Determine the [X, Y] coordinate at the center of the cell enclosing the given text.  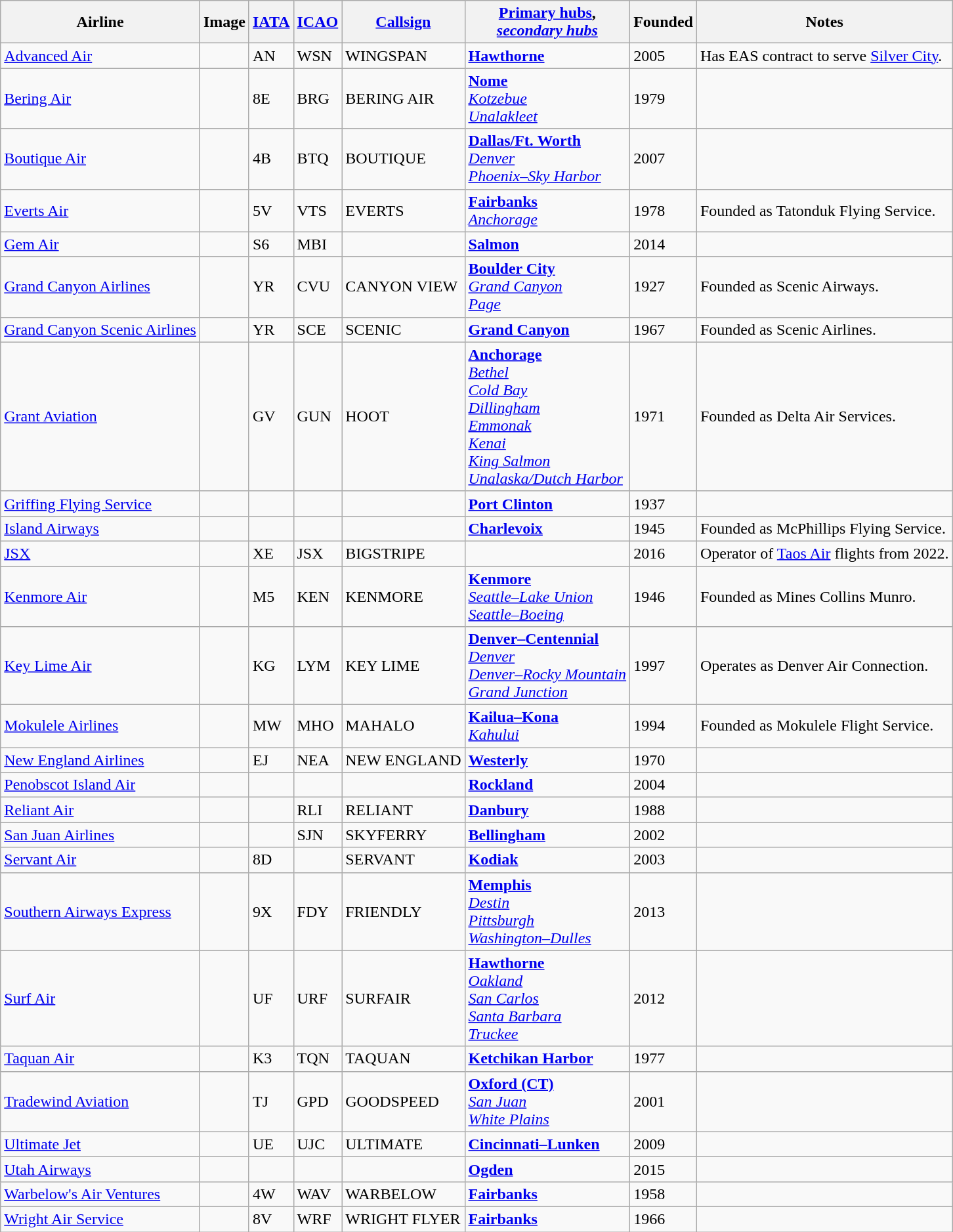
8E [271, 98]
Kailua–KonaKahului [547, 726]
Founded as Delta Air Services. [824, 416]
WAV [318, 1194]
Airline [100, 22]
GOODSPEED [403, 1101]
Grand Canyon [547, 329]
Surf Air [100, 998]
2009 [664, 1144]
8V [271, 1219]
K3 [271, 1059]
FDY [318, 911]
VTS [318, 210]
2007 [664, 159]
9X [271, 911]
ULTIMATE [403, 1144]
New England Airlines [100, 760]
Danbury [547, 810]
1945 [664, 528]
1978 [664, 210]
Rockland [547, 785]
Notes [824, 22]
8D [271, 860]
MAHALO [403, 726]
Operates as Denver Air Connection. [824, 666]
HawthorneOaklandSan CarlosSanta BarbaraTruckee [547, 998]
SCE [318, 329]
4W [271, 1194]
1927 [664, 287]
BIGSTRIPE [403, 553]
M5 [271, 596]
WSN [318, 56]
GUN [318, 416]
Grant Aviation [100, 416]
Gem Air [100, 244]
Key Lime Air [100, 666]
Penobscot Island Air [100, 785]
MW [271, 726]
San Juan Airlines [100, 835]
2004 [664, 785]
2003 [664, 860]
Operator of Taos Air flights from 2022. [824, 553]
SCENIC [403, 329]
HOOT [403, 416]
CVU [318, 287]
1979 [664, 98]
RELIANT [403, 810]
Founded as Scenic Airlines. [824, 329]
TAQUAN [403, 1059]
KENMORE [403, 596]
2002 [664, 835]
SURFAIR [403, 998]
Warbelow's Air Ventures [100, 1194]
Tradewind Aviation [100, 1101]
EVERTS [403, 210]
GV [271, 416]
4B [271, 159]
Griffing Flying Service [100, 503]
Founded as Mokulele Flight Service. [824, 726]
WINGSPAN [403, 56]
2012 [664, 998]
Kenmore Air [100, 596]
Servant Air [100, 860]
Boutique Air [100, 159]
Founded as Scenic Airways. [824, 287]
Grand Canyon Airlines [100, 287]
Wright Air Service [100, 1219]
2015 [664, 1169]
Everts Air [100, 210]
Reliant Air [100, 810]
1966 [664, 1219]
Has EAS contract to serve Silver City. [824, 56]
Founded as McPhillips Flying Service. [824, 528]
URF [318, 998]
Bering Air [100, 98]
Founded [664, 22]
MBI [318, 244]
Kodiak [547, 860]
1970 [664, 760]
BERING AIR [403, 98]
UJC [318, 1144]
NEW ENGLAND [403, 760]
Oxford (CT)San Juan White Plains [547, 1101]
SJN [318, 835]
ICAO [318, 22]
BRG [318, 98]
2014 [664, 244]
Callsign [403, 22]
EJ [271, 760]
1937 [664, 503]
1958 [664, 1194]
Founded as Mines Collins Munro. [824, 596]
KG [271, 666]
Mokulele Airlines [100, 726]
Primary hubs, secondary hubs [547, 22]
CANYON VIEW [403, 287]
NomeKotzebueUnalakleet [547, 98]
Ogden [547, 1169]
WRF [318, 1219]
SERVANT [403, 860]
WARBELOW [403, 1194]
XE [271, 553]
BOUTIQUE [403, 159]
MemphisDestinPittsburghWashington–Dulles [547, 911]
1977 [664, 1059]
Salmon [547, 244]
GPD [318, 1101]
1967 [664, 329]
Utah Airways [100, 1169]
Founded as Tatonduk Flying Service. [824, 210]
WRIGHT FLYER [403, 1219]
KenmoreSeattle–Lake UnionSeattle–Boeing [547, 596]
Denver–CentennialDenverDenver–Rocky MountainGrand Junction [547, 666]
1997 [664, 666]
Ketchikan Harbor [547, 1059]
Boulder CityGrand CanyonPage [547, 287]
FairbanksAnchorage [547, 210]
Island Airways [100, 528]
Southern Airways Express [100, 911]
Hawthorne [547, 56]
Charlevoix [547, 528]
LYM [318, 666]
NEA [318, 760]
TQN [318, 1059]
Advanced Air [100, 56]
1994 [664, 726]
Ultimate Jet [100, 1144]
IATA [271, 22]
S6 [271, 244]
Cincinnati–Lunken [547, 1144]
5V [271, 210]
UF [271, 998]
UE [271, 1144]
2013 [664, 911]
FRIENDLY [403, 911]
KEN [318, 596]
1988 [664, 810]
Grand Canyon Scenic Airlines [100, 329]
KEY LIME [403, 666]
2001 [664, 1101]
RLI [318, 810]
Bellingham [547, 835]
TJ [271, 1101]
SKYFERRY [403, 835]
Port Clinton [547, 503]
AnchorageBethelCold BayDillinghamEmmonakKenaiKing SalmonUnalaska/Dutch Harbor [547, 416]
Image [224, 22]
1946 [664, 596]
1971 [664, 416]
Dallas/Ft. WorthDenverPhoenix–Sky Harbor [547, 159]
2016 [664, 553]
Westerly [547, 760]
BTQ [318, 159]
Taquan Air [100, 1059]
AN [271, 56]
2005 [664, 56]
MHO [318, 726]
